Find where the given text appears and provide that cell's center as (x, y) coordinate. 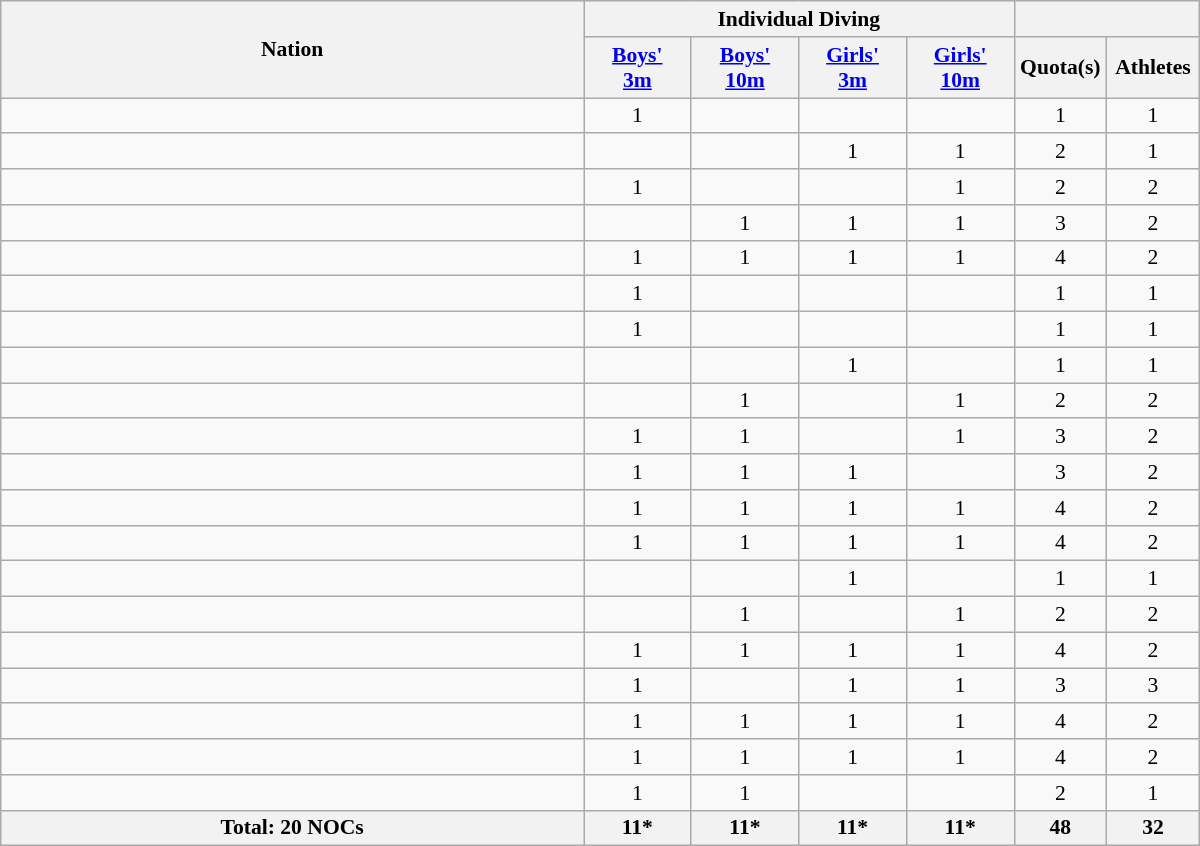
Athletes (1154, 68)
Boys' 10m (745, 68)
48 (1060, 828)
Boys' 3m (638, 68)
Total: 20 NOCs (292, 828)
Nation (292, 50)
32 (1154, 828)
Quota(s) (1060, 68)
Individual Diving (799, 19)
Girls' 3m (853, 68)
Girls' 10m (960, 68)
